Find where the given text appears and provide that cell's center as [x, y] coordinate. 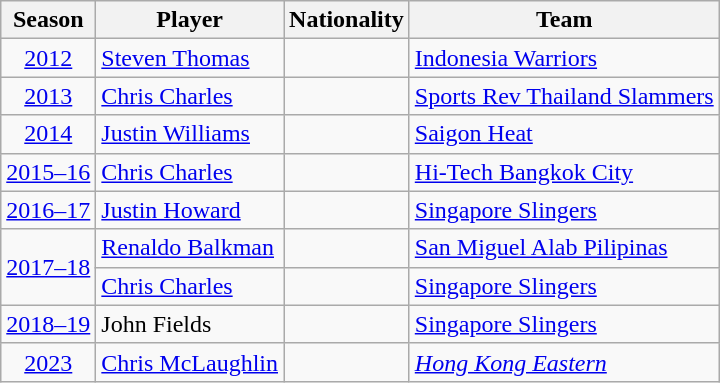
Team [564, 20]
Renaldo Balkman [190, 248]
2015–16 [48, 172]
Justin Howard [190, 210]
2014 [48, 134]
Hi-Tech Bangkok City [564, 172]
2012 [48, 58]
Nationality [347, 20]
Steven Thomas [190, 58]
2013 [48, 96]
Sports Rev Thailand Slammers [564, 96]
2023 [48, 362]
2018–19 [48, 324]
Season [48, 20]
2016–17 [48, 210]
San Miguel Alab Pilipinas [564, 248]
John Fields [190, 324]
Player [190, 20]
Saigon Heat [564, 134]
2017–18 [48, 267]
Chris McLaughlin [190, 362]
Hong Kong Eastern [564, 362]
Indonesia Warriors [564, 58]
Justin Williams [190, 134]
